Identify which cell holds the provided text, then report its [X, Y] central coordinate. 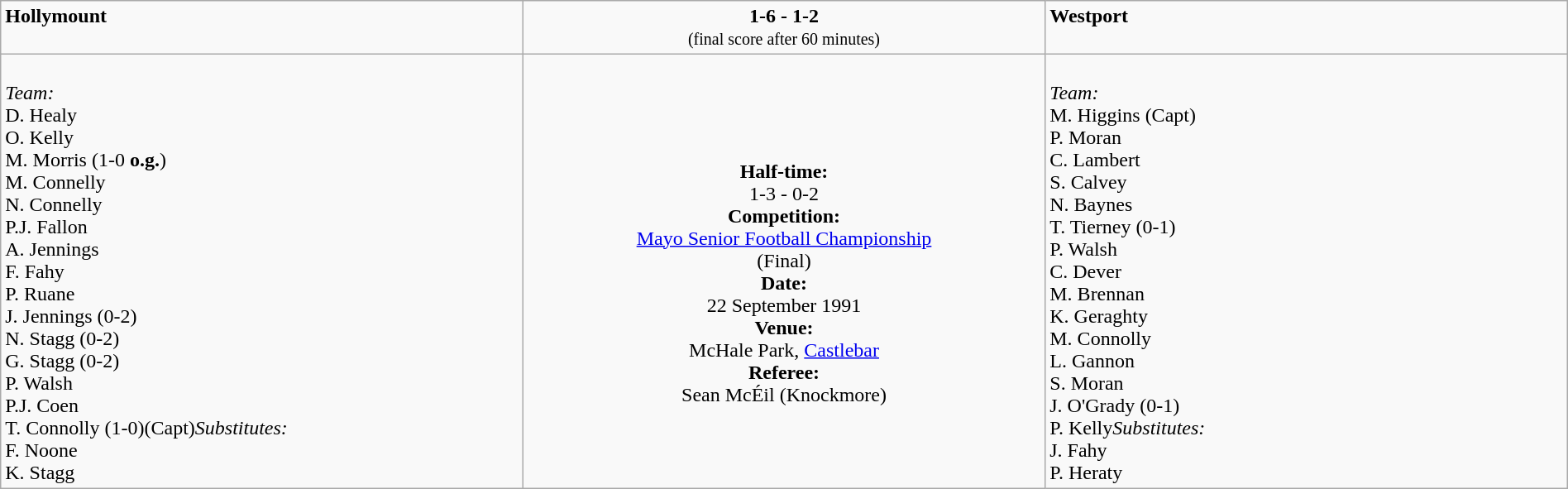
1-6 - 1-2(final score after 60 minutes) [784, 28]
Hollymount [262, 28]
Westport [1307, 28]
